Provide the (x, y) coordinate of the cell's center where the given text is located.  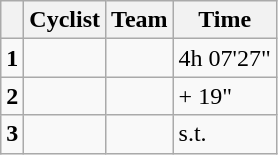
Time (224, 20)
2 (12, 96)
Team (140, 20)
+ 19" (224, 96)
1 (12, 58)
3 (12, 134)
4h 07'27" (224, 58)
s.t. (224, 134)
Cyclist (65, 20)
